Return the [x, y] coordinate for the center point of the cell that contains the specified text.  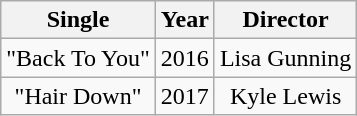
2017 [184, 96]
Single [78, 20]
Kyle Lewis [285, 96]
Director [285, 20]
"Hair Down" [78, 96]
Year [184, 20]
Lisa Gunning [285, 58]
"Back To You" [78, 58]
2016 [184, 58]
